From the cell containing the given text, extract its center point as [x, y] coordinate. 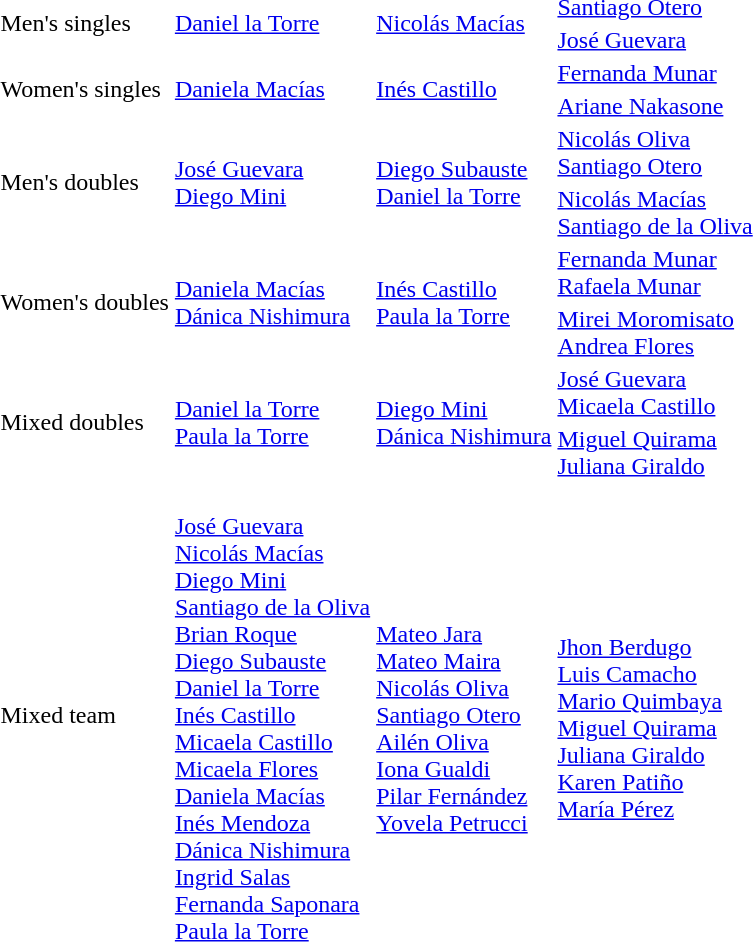
Diego Subauste Daniel la Torre [464, 182]
José Guevara Diego Mini [272, 182]
Daniela Macías [272, 90]
Daniel la Torre Paula la Torre [272, 422]
Inés Castillo Paula la Torre [464, 302]
Diego Mini Dánica Nishimura [464, 422]
Inés Castillo [464, 90]
Daniela Macías Dánica Nishimura [272, 302]
